Pinpoint the cell where the given text exists, returning its (x, y) midpoint coordinate. 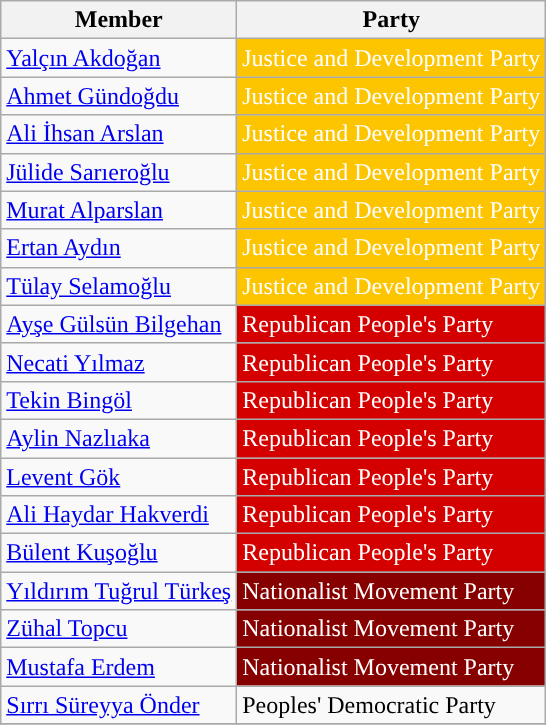
Yıldırım Tuğrul Türkeş (119, 591)
Ali Haydar Hakverdi (119, 515)
Necati Yılmaz (119, 362)
Sırrı Süreyya Önder (119, 705)
Member (119, 20)
Aylin Nazlıaka (119, 438)
Bülent Kuşoğlu (119, 553)
Jülide Sarıeroğlu (119, 172)
Party (392, 20)
Tekin Bingöl (119, 400)
Ertan Aydın (119, 248)
Ahmet Gündoğdu (119, 96)
Zühal Topcu (119, 629)
Yalçın Akdoğan (119, 58)
Murat Alparslan (119, 210)
Ali İhsan Arslan (119, 134)
Levent Gök (119, 477)
Ayşe Gülsün Bilgehan (119, 324)
Mustafa Erdem (119, 667)
Peoples' Democratic Party (392, 705)
Tülay Selamoğlu (119, 286)
